Extract the [X, Y] coordinate from the center of the cell holding the provided text.  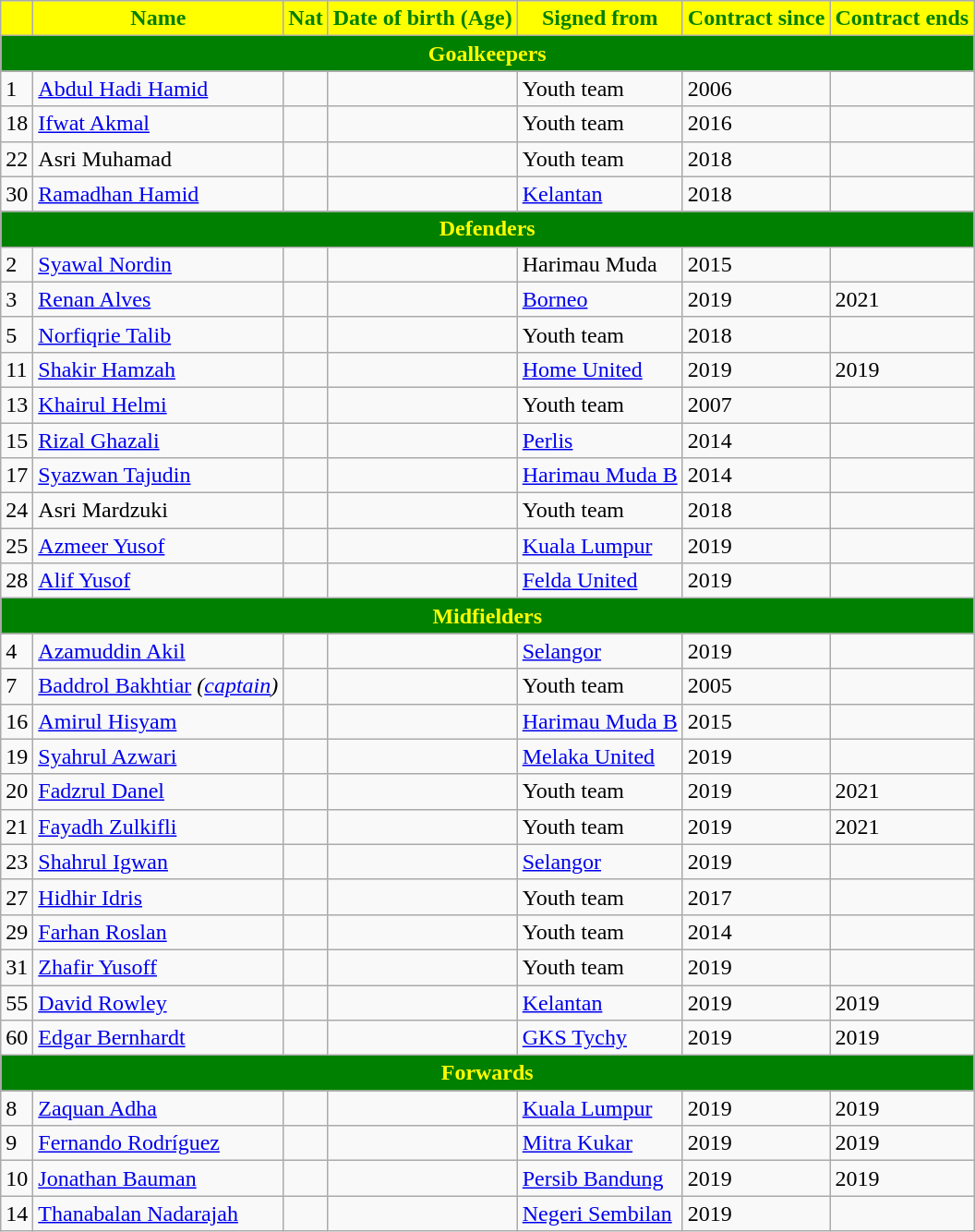
Abdul Hadi Hamid [159, 89]
Jonathan Bauman [159, 1178]
21 [17, 827]
23 [17, 862]
Fayadh Zulkifli [159, 827]
Date of birth (Age) [423, 18]
18 [17, 124]
8 [17, 1108]
Renan Alves [159, 299]
Zhafir Yusoff [159, 967]
Azmeer Yusof [159, 546]
Negeri Sembilan [600, 1214]
5 [17, 334]
Zaquan Adha [159, 1108]
Khairul Helmi [159, 405]
Perlis [600, 441]
2005 [756, 686]
13 [17, 405]
Fadzrul Danel [159, 791]
30 [17, 194]
Rizal Ghazali [159, 441]
28 [17, 581]
Shakir Hamzah [159, 369]
Syahrul Azwari [159, 756]
10 [17, 1178]
4 [17, 651]
Norfiqrie Talib [159, 334]
Goalkeepers [487, 54]
2016 [756, 124]
Farhan Roslan [159, 932]
Syawal Nordin [159, 264]
17 [17, 476]
Felda United [600, 581]
2017 [756, 897]
Melaka United [600, 756]
Amirul Hisyam [159, 721]
Mitra Kukar [600, 1143]
11 [17, 369]
3 [17, 299]
2 [17, 264]
Persib Bandung [600, 1178]
9 [17, 1143]
Asri Muhamad [159, 159]
Syazwan Tajudin [159, 476]
Baddrol Bakhtiar (captain) [159, 686]
22 [17, 159]
20 [17, 791]
Nat [306, 18]
24 [17, 511]
1 [17, 89]
Azamuddin Akil [159, 651]
60 [17, 1038]
Harimau Muda [600, 264]
Home United [600, 369]
25 [17, 546]
Contract since [756, 18]
Edgar Bernhardt [159, 1038]
16 [17, 721]
31 [17, 967]
19 [17, 756]
14 [17, 1214]
Defenders [487, 229]
Alif Yusof [159, 581]
Signed from [600, 18]
2007 [756, 405]
Thanabalan Nadarajah [159, 1214]
2006 [756, 89]
55 [17, 1002]
Ifwat Akmal [159, 124]
Ramadhan Hamid [159, 194]
7 [17, 686]
Asri Mardzuki [159, 511]
27 [17, 897]
Forwards [487, 1073]
David Rowley [159, 1002]
Name [159, 18]
Fernando Rodríguez [159, 1143]
29 [17, 932]
Hidhir Idris [159, 897]
Midfielders [487, 616]
Borneo [600, 299]
15 [17, 441]
GKS Tychy [600, 1038]
Shahrul Igwan [159, 862]
Contract ends [902, 18]
